Search for the cell housing the specified text and yield its [x, y] center coordinate. 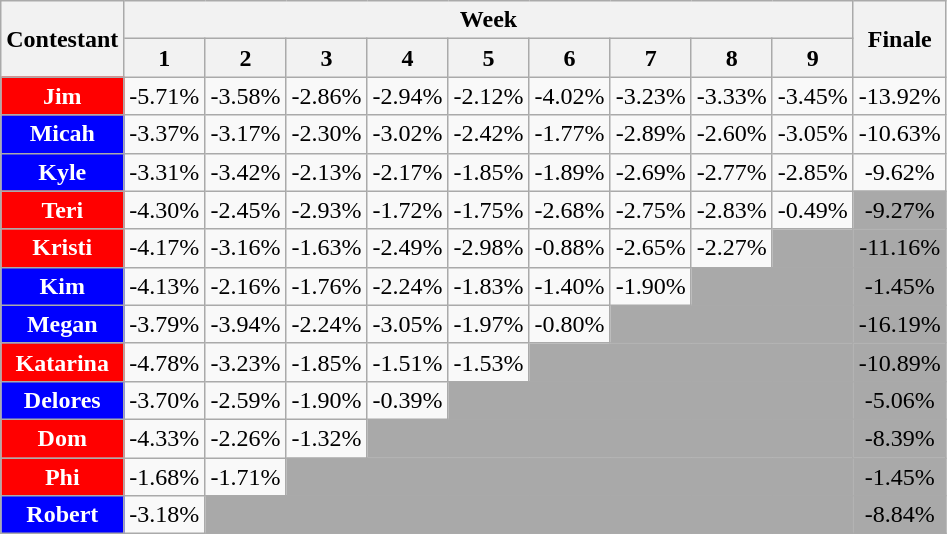
-2.75% [650, 210]
Kristi [62, 248]
Dom [62, 438]
-2.85% [812, 172]
-2.42% [488, 134]
Teri [62, 210]
-1.72% [408, 210]
-2.59% [246, 400]
Robert [62, 515]
-3.70% [164, 400]
Katarina [62, 362]
-13.92% [900, 96]
-0.49% [812, 210]
-4.30% [164, 210]
-4.17% [164, 248]
Megan [62, 324]
Phi [62, 477]
-9.62% [900, 172]
Delores [62, 400]
Contestant [62, 39]
1 [164, 58]
-3.42% [246, 172]
-2.98% [488, 248]
4 [408, 58]
Micah [62, 134]
-2.17% [408, 172]
-1.75% [488, 210]
-2.89% [650, 134]
-3.58% [246, 96]
-0.88% [570, 248]
-8.84% [900, 515]
-1.63% [326, 248]
-2.60% [732, 134]
-8.39% [900, 438]
-2.49% [408, 248]
-0.39% [408, 400]
-2.27% [732, 248]
3 [326, 58]
8 [732, 58]
-1.32% [326, 438]
9 [812, 58]
-1.77% [570, 134]
-1.40% [570, 286]
-5.06% [900, 400]
-1.89% [570, 172]
-1.97% [488, 324]
-2.86% [326, 96]
-3.94% [246, 324]
6 [570, 58]
-4.13% [164, 286]
Kyle [62, 172]
7 [650, 58]
-1.83% [488, 286]
-16.19% [900, 324]
-3.45% [812, 96]
-3.37% [164, 134]
-3.16% [246, 248]
-4.02% [570, 96]
-1.71% [246, 477]
-5.71% [164, 96]
-3.02% [408, 134]
Finale [900, 39]
-4.78% [164, 362]
Jim [62, 96]
-2.68% [570, 210]
-2.12% [488, 96]
-2.16% [246, 286]
-1.76% [326, 286]
-4.33% [164, 438]
-3.18% [164, 515]
-11.16% [900, 248]
-3.79% [164, 324]
-10.89% [900, 362]
-2.94% [408, 96]
-3.33% [732, 96]
-2.65% [650, 248]
-2.83% [732, 210]
-2.77% [732, 172]
-0.80% [570, 324]
-1.68% [164, 477]
-2.13% [326, 172]
-2.93% [326, 210]
-9.27% [900, 210]
-3.31% [164, 172]
5 [488, 58]
2 [246, 58]
-2.69% [650, 172]
-1.53% [488, 362]
-10.63% [900, 134]
Kim [62, 286]
-2.45% [246, 210]
-1.51% [408, 362]
Week [488, 20]
-2.26% [246, 438]
-2.30% [326, 134]
-3.17% [246, 134]
